Output the [x, y] coordinate of the center of the cell containing the given text.  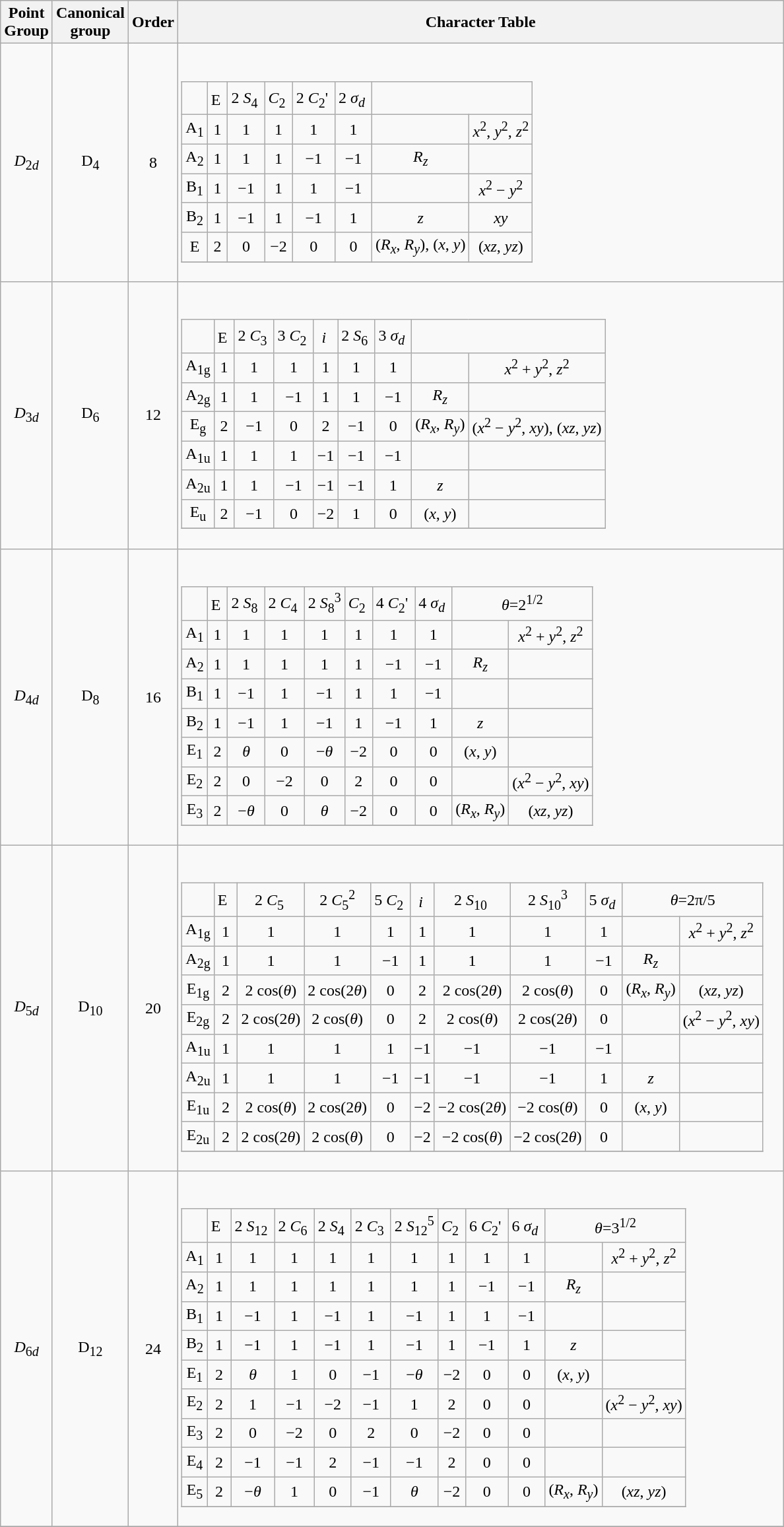
5 C2 [391, 900]
D8 [90, 697]
2 S6 [356, 337]
3 C2 [294, 337]
E2u [198, 1136]
2 S125 [414, 1225]
2 C6 [294, 1225]
D4 [90, 162]
12 [153, 415]
PointGroup [26, 22]
(x2 − y2, xy), (xz, yz) [537, 426]
(Rx, Ry), (x, y) [421, 247]
Character Table [480, 22]
2 C5 [271, 900]
2 C2' [313, 98]
D2d [26, 162]
2 σd [354, 98]
x2, y2, z2 [501, 129]
Order [153, 22]
2 S10 [472, 900]
D4d [26, 697]
E1u [198, 1107]
6 σd [527, 1225]
E2g [198, 1019]
2 C52 [338, 900]
θ=21/2 [523, 603]
2 C4 [284, 603]
24 [153, 1349]
θ=31/2 [615, 1225]
16 [153, 697]
E 2 S4 C2 2 C2' 2 σd A1 1 1 1 1 1 x2, y2, z2 A2 1 1 1 −1 −1 Rz B1 1 −1 1 1 −1 x2 − y2 B2 1 −1 1 −1 1 z xy E 2 0 −2 0 0 (Rx, Ry), (x, y) (xz, yz) [480, 162]
5 σd [604, 900]
2 S8 [246, 603]
2 S83 [325, 603]
8 [153, 162]
20 [153, 1008]
2 S103 [548, 900]
Eu [198, 514]
E4 [195, 1462]
6 C2' [486, 1225]
D6d [26, 1349]
Eg [198, 426]
Canonicalgroup [90, 22]
D5d [26, 1008]
E5 [195, 1491]
D3d [26, 415]
E1g [198, 990]
3 σd [393, 337]
xy [501, 217]
D6 [90, 415]
2 S12 [253, 1225]
4 σd [434, 603]
x2 − y2 [501, 189]
θ=2π/5 [693, 900]
D10 [90, 1008]
4 C2' [393, 603]
D12 [90, 1349]
